Locate the cell with the specified text and output its [X, Y] center coordinate. 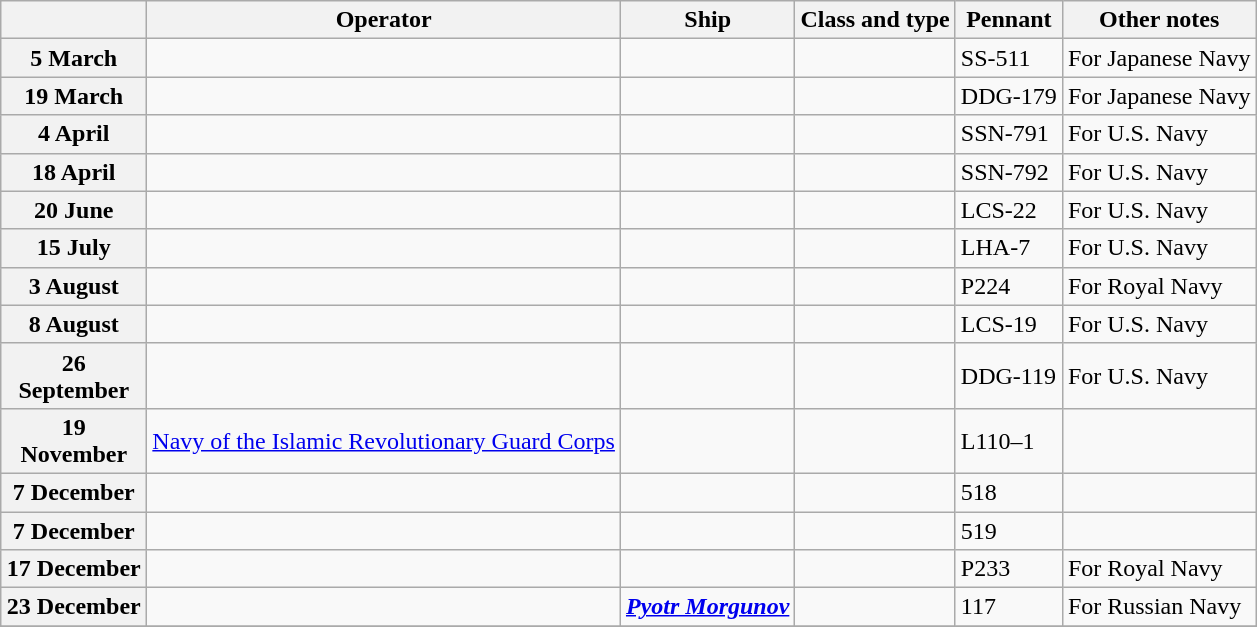
DDG-119 [1008, 376]
Ship [707, 20]
5 March [74, 58]
LCS-22 [1008, 210]
Pyotr Morgunov [707, 607]
117 [1008, 607]
23 December [74, 607]
L110–1 [1008, 440]
15 July [74, 248]
19 November [74, 440]
Other notes [1159, 20]
519 [1008, 531]
SS-511 [1008, 58]
8 August [74, 324]
P233 [1008, 569]
17 December [74, 569]
LCS-19 [1008, 324]
Class and type [875, 20]
For Russian Navy [1159, 607]
518 [1008, 492]
4 April [74, 134]
20 June [74, 210]
19 March [74, 96]
3 August [74, 286]
Pennant [1008, 20]
DDG-179 [1008, 96]
26 September [74, 376]
P224 [1008, 286]
18 April [74, 172]
SSN-792 [1008, 172]
Operator [384, 20]
SSN-791 [1008, 134]
LHA-7 [1008, 248]
Navy of the Islamic Revolutionary Guard Corps [384, 440]
